Return the (X, Y) coordinate for the center point of the cell that contains the specified text.  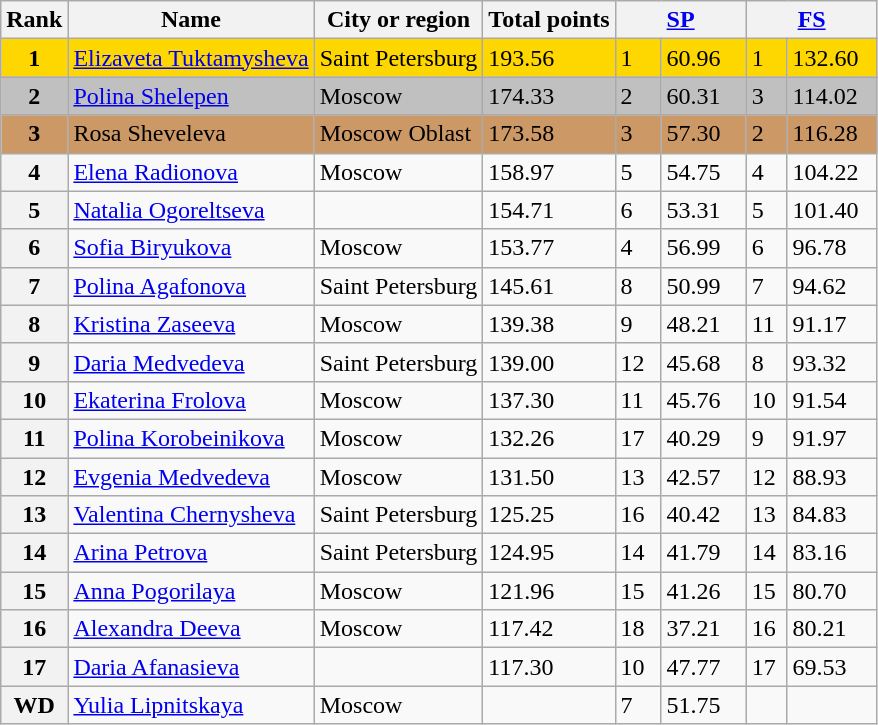
50.99 (704, 286)
Daria Medvedeva (191, 362)
Natalia Ogoreltseva (191, 210)
193.56 (549, 58)
Ekaterina Frolova (191, 400)
101.40 (832, 210)
88.93 (832, 477)
121.96 (549, 591)
Daria Afanasieva (191, 667)
137.30 (549, 400)
80.21 (832, 629)
54.75 (704, 172)
Moscow Oblast (398, 134)
41.79 (704, 553)
60.96 (704, 58)
Name (191, 20)
40.42 (704, 515)
124.95 (549, 553)
Anna Pogorilaya (191, 591)
132.26 (549, 438)
104.22 (832, 172)
41.26 (704, 591)
114.02 (832, 96)
93.32 (832, 362)
91.54 (832, 400)
56.99 (704, 248)
153.77 (549, 248)
91.97 (832, 438)
145.61 (549, 286)
Elizaveta Tuktamysheva (191, 58)
139.38 (549, 324)
53.31 (704, 210)
Polina Shelepen (191, 96)
48.21 (704, 324)
80.70 (832, 591)
117.30 (549, 667)
Kristina Zaseeva (191, 324)
47.77 (704, 667)
WD (34, 705)
125.25 (549, 515)
Elena Radionova (191, 172)
37.21 (704, 629)
91.17 (832, 324)
FS (812, 20)
154.71 (549, 210)
Rosa Sheveleva (191, 134)
158.97 (549, 172)
139.00 (549, 362)
Polina Korobeinikova (191, 438)
96.78 (832, 248)
84.83 (832, 515)
40.29 (704, 438)
131.50 (549, 477)
69.53 (832, 667)
83.16 (832, 553)
51.75 (704, 705)
Polina Agafonova (191, 286)
City or region (398, 20)
117.42 (549, 629)
Valentina Chernysheva (191, 515)
94.62 (832, 286)
Total points (549, 20)
116.28 (832, 134)
173.58 (549, 134)
45.68 (704, 362)
SP (680, 20)
18 (638, 629)
Sofia Biryukova (191, 248)
45.76 (704, 400)
Evgenia Medvedeva (191, 477)
Yulia Lipnitskaya (191, 705)
132.60 (832, 58)
60.31 (704, 96)
Alexandra Deeva (191, 629)
Arina Petrova (191, 553)
174.33 (549, 96)
Rank (34, 20)
57.30 (704, 134)
42.57 (704, 477)
